Scan for the cell matching the given text and deliver its (x, y) coordinate at center. 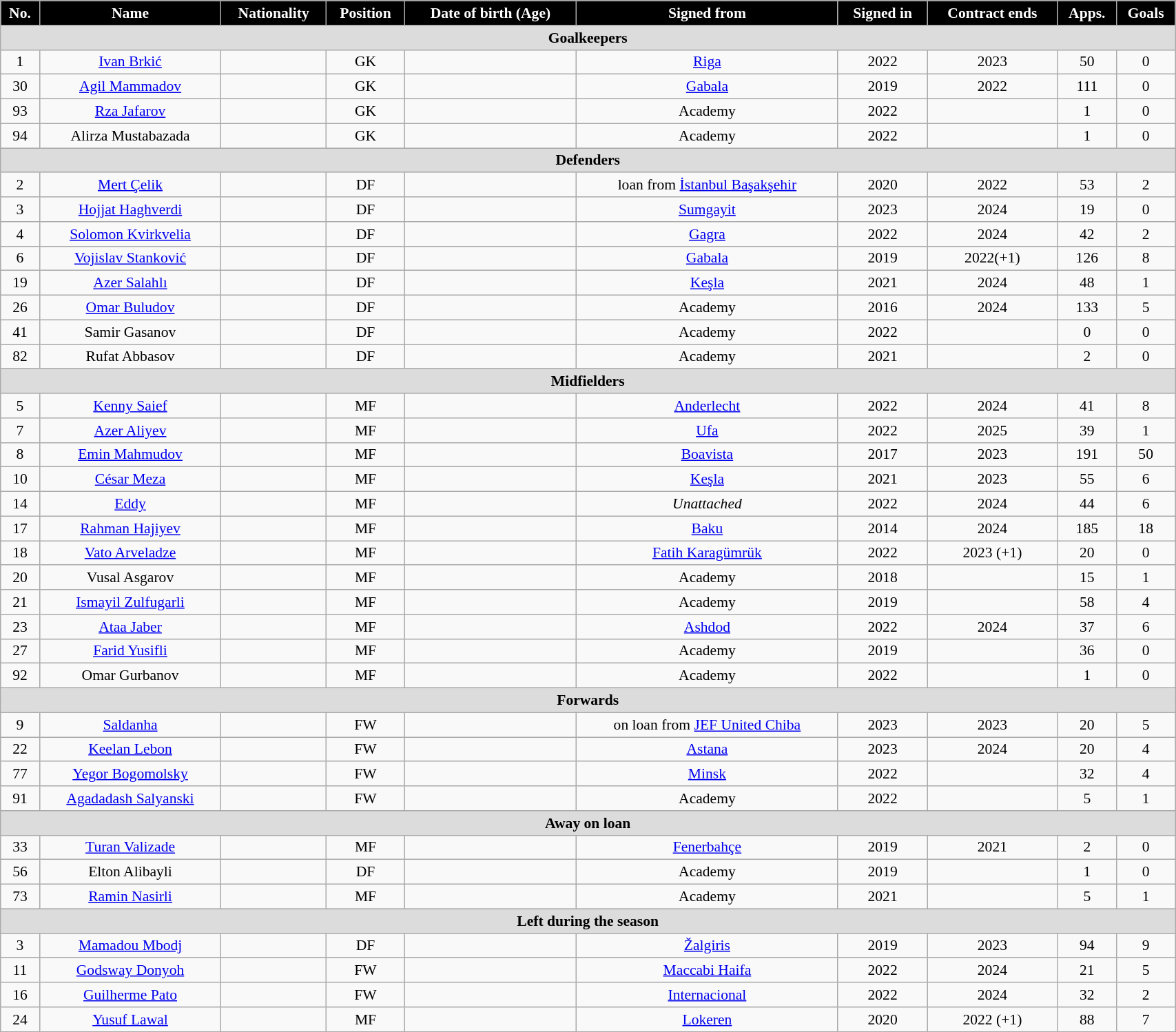
Žalgiris (707, 946)
Goalkeepers (588, 38)
Mamadou Mbodj (130, 946)
Contract ends (992, 13)
Signed from (707, 13)
Azer Aliyev (130, 431)
10 (21, 479)
111 (1087, 87)
Baku (707, 528)
Minsk (707, 774)
14 (21, 504)
Date of birth (Age) (491, 13)
Lokeren (707, 1020)
27 (21, 651)
73 (21, 897)
Azer Salahlı (130, 283)
58 (1087, 602)
Rahman Hajiyev (130, 528)
24 (21, 1020)
loan from İstanbul Başakşehir (707, 185)
93 (21, 112)
37 (1087, 627)
11 (21, 971)
33 (21, 847)
Ismayil Zulfugarli (130, 602)
77 (21, 774)
Farid Yusifli (130, 651)
17 (21, 528)
Goals (1146, 13)
2023 (+1) (992, 553)
191 (1087, 455)
23 (21, 627)
22 (21, 750)
Ashdod (707, 627)
Defenders (588, 161)
Rza Jafarov (130, 112)
2018 (882, 578)
185 (1087, 528)
Alirza Mustabazada (130, 136)
Ataa Jaber (130, 627)
Elton Alibayli (130, 872)
Vusal Asgarov (130, 578)
2014 (882, 528)
Sumgayit (707, 209)
Internacional (707, 995)
Vojislav Stanković (130, 258)
César Meza (130, 479)
Apps. (1087, 13)
133 (1087, 308)
Left during the season (588, 921)
Omar Buludov (130, 308)
Anderlecht (707, 406)
39 (1087, 431)
Nationality (274, 13)
Omar Gurbanov (130, 676)
Vato Arveladze (130, 553)
30 (21, 87)
Name (130, 13)
2022 (+1) (992, 1020)
44 (1087, 504)
Yusuf Lawal (130, 1020)
No. (21, 13)
Guilherme Pato (130, 995)
Riga (707, 62)
on loan from JEF United Chiba (707, 725)
53 (1087, 185)
91 (21, 798)
Forwards (588, 701)
82 (21, 357)
2025 (992, 431)
Solomon Kvirkvelia (130, 234)
Ufa (707, 431)
Agadadash Salyanski (130, 798)
Rufat Abbasov (130, 357)
Signed in (882, 13)
56 (21, 872)
Astana (707, 750)
Unattached (707, 504)
26 (21, 308)
48 (1087, 283)
16 (21, 995)
Fatih Karagümrük (707, 553)
92 (21, 676)
2017 (882, 455)
Ramin Nasirli (130, 897)
15 (1087, 578)
Yegor Bogomolsky (130, 774)
55 (1087, 479)
Agil Mammadov (130, 87)
42 (1087, 234)
Away on loan (588, 823)
Kenny Saief (130, 406)
Midfielders (588, 382)
126 (1087, 258)
Saldanha (130, 725)
Emin Mahmudov (130, 455)
Hojjat Haghverdi (130, 209)
Eddy (130, 504)
Position (366, 13)
Turan Valizade (130, 847)
Keelan Lebon (130, 750)
Mert Çelik (130, 185)
Boavista (707, 455)
Fenerbahçe (707, 847)
2022(+1) (992, 258)
2016 (882, 308)
Godsway Donyoh (130, 971)
Samir Gasanov (130, 332)
Gagra (707, 234)
Maccabi Haifa (707, 971)
Ivan Brkić (130, 62)
36 (1087, 651)
88 (1087, 1020)
